From the cell containing the given text, extract its center point as (x, y) coordinate. 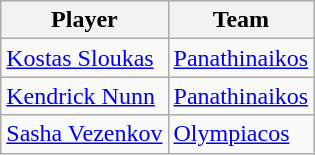
Team (241, 20)
Kendrick Nunn (84, 96)
Olympiacos (241, 134)
Sasha Vezenkov (84, 134)
Kostas Sloukas (84, 58)
Player (84, 20)
